Extract the [x, y] coordinate from the center of the cell holding the provided text.  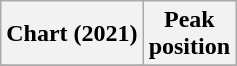
Chart (2021) [72, 34]
Peakposition [189, 34]
